Find where the given text appears and provide that cell's center as [x, y] coordinate. 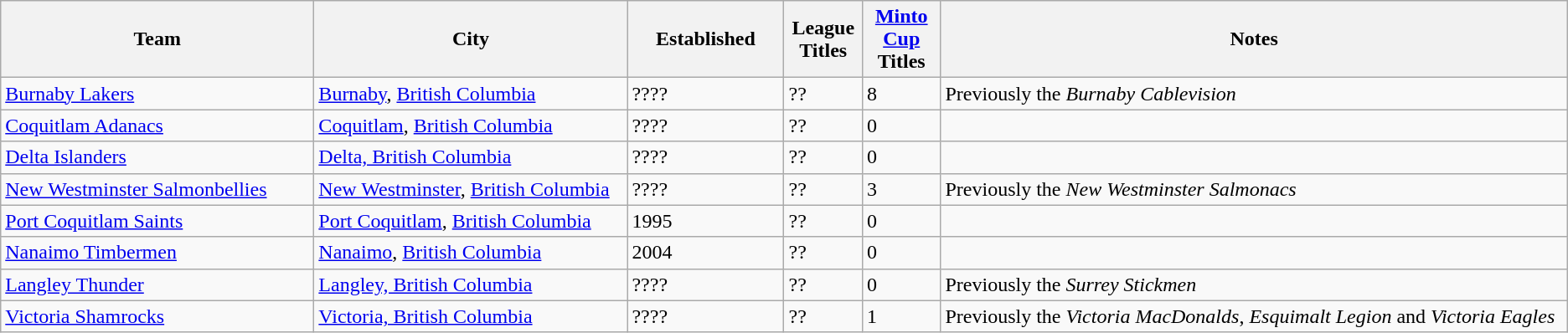
Nanaimo, British Columbia [471, 253]
2004 [705, 253]
Langley Thunder [157, 284]
Nanaimo Timbermen [157, 253]
Burnaby, British Columbia [471, 94]
8 [901, 94]
Coquitlam Adanacs [157, 126]
Victoria Shamrocks [157, 316]
Port Coquitlam Saints [157, 221]
Victoria, British Columbia [471, 316]
Previously the Surrey Stickmen [1254, 284]
Burnaby Lakers [157, 94]
Delta Islanders [157, 157]
New Westminster, British Columbia [471, 189]
League Titles [823, 39]
Delta, British Columbia [471, 157]
City [471, 39]
Coquitlam, British Columbia [471, 126]
Langley, British Columbia [471, 284]
Notes [1254, 39]
Established [705, 39]
3 [901, 189]
New Westminster Salmonbellies [157, 189]
Port Coquitlam, British Columbia [471, 221]
Previously the Burnaby Cablevision [1254, 94]
Minto Cup Titles [901, 39]
Team [157, 39]
Previously the New Westminster Salmonacs [1254, 189]
1 [901, 316]
1995 [705, 221]
Previously the Victoria MacDonalds, Esquimalt Legion and Victoria Eagles [1254, 316]
